Pinpoint the cell where the given text exists, returning its (x, y) midpoint coordinate. 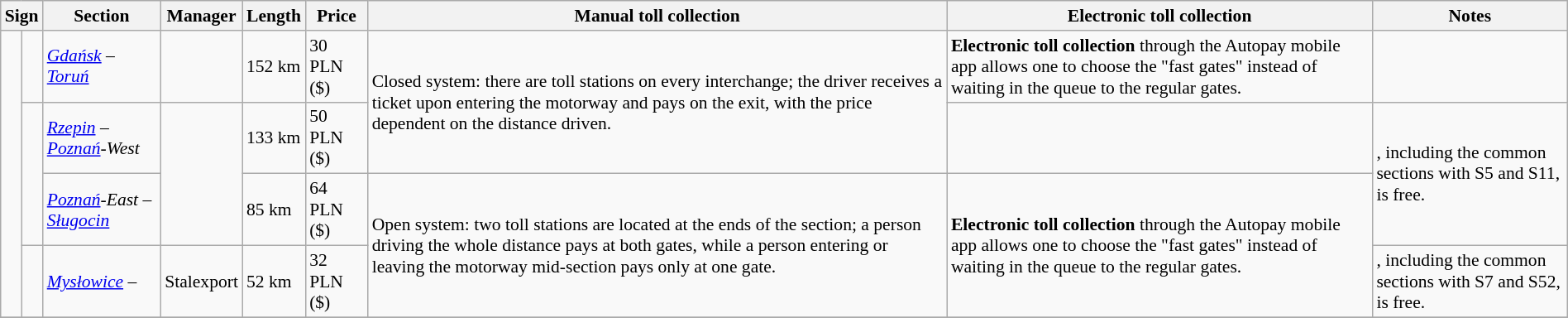
52 km (274, 282)
152 km (274, 66)
133 km (274, 137)
, including the common sections with S7 and S52, is free. (1470, 282)
Section (102, 16)
Poznań-East – Sługocin (102, 210)
Notes (1470, 16)
Electronic toll collection (1159, 16)
32 PLN ($) (337, 282)
Length (274, 16)
85 km (274, 210)
Gdańsk – Toruń (102, 66)
Rzepin – Poznań-West (102, 137)
Mysłowice – (102, 282)
Price (337, 16)
50 PLN ($) (337, 137)
Stalexport (202, 282)
Manager (202, 16)
64 PLN ($) (337, 210)
Sign (22, 16)
30 PLN ($) (337, 66)
Manual toll collection (657, 16)
, including the common sections with S5 and S11, is free. (1470, 174)
